For the text-containing cell, return its midpoint in [X, Y] coordinate format. 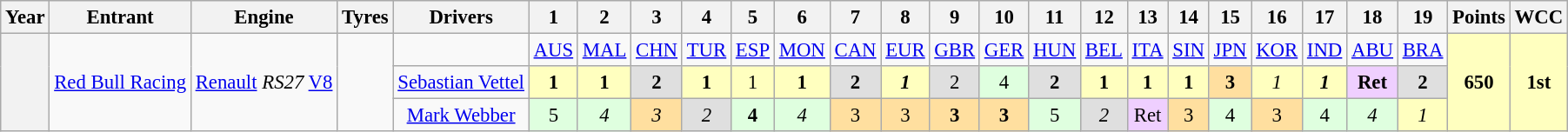
ITA [1148, 50]
Points [1478, 17]
SIN [1188, 50]
Drivers [461, 17]
Mark Webber [461, 115]
CAN [856, 50]
7 [856, 17]
TUR [706, 50]
MAL [604, 50]
6 [802, 17]
12 [1104, 17]
BEL [1104, 50]
Renault RS27 V8 [264, 83]
WCC [1538, 17]
Year [25, 17]
17 [1325, 17]
13 [1148, 17]
Tyres [365, 17]
9 [955, 17]
10 [1004, 17]
AUS [553, 50]
ABU [1372, 50]
1st [1538, 83]
BRA [1423, 50]
16 [1277, 17]
Sebastian Vettel [461, 82]
CHN [657, 50]
Red Bull Racing [120, 83]
ESP [753, 50]
650 [1478, 83]
18 [1372, 17]
14 [1188, 17]
GER [1004, 50]
EUR [905, 50]
11 [1055, 17]
19 [1423, 17]
Entrant [120, 17]
HUN [1055, 50]
IND [1325, 50]
KOR [1277, 50]
GBR [955, 50]
15 [1230, 17]
MON [802, 50]
8 [905, 17]
Engine [264, 17]
JPN [1230, 50]
